Provide the (x, y) coordinate of the cell's center where the given text is located.  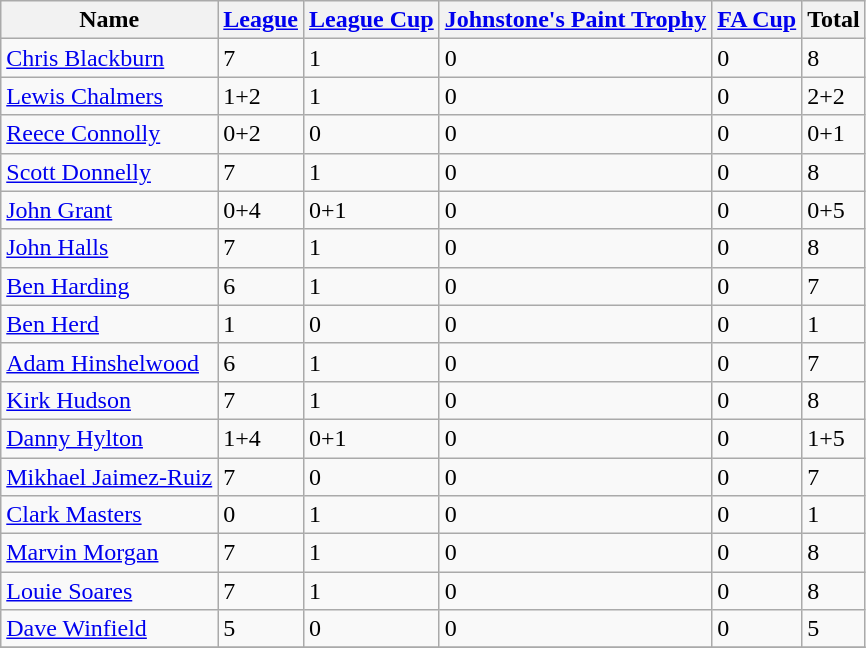
0+5 (834, 210)
1+2 (261, 96)
Chris Blackburn (110, 58)
Scott Donnelly (110, 172)
1+4 (261, 438)
Ben Herd (110, 324)
League (261, 20)
0+4 (261, 210)
Louie Soares (110, 591)
2+2 (834, 96)
Total (834, 20)
Marvin Morgan (110, 553)
1+5 (834, 438)
Lewis Chalmers (110, 96)
John Grant (110, 210)
0+2 (261, 134)
Adam Hinshelwood (110, 362)
Johnstone's Paint Trophy (575, 20)
Reece Connolly (110, 134)
Mikhael Jaimez-Ruiz (110, 477)
John Halls (110, 248)
Danny Hylton (110, 438)
Kirk Hudson (110, 400)
Dave Winfield (110, 629)
FA Cup (757, 20)
Name (110, 20)
Clark Masters (110, 515)
League Cup (371, 20)
Ben Harding (110, 286)
